Return (X, Y) of the center of cell containing provided text 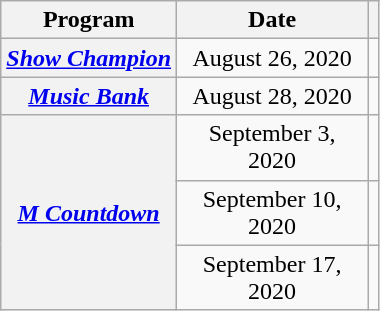
M Countdown (89, 212)
August 28, 2020 (272, 96)
Date (272, 20)
August 26, 2020 (272, 58)
September 17, 2020 (272, 278)
Music Bank (89, 96)
September 10, 2020 (272, 212)
Program (89, 20)
Show Champion (89, 58)
September 3, 2020 (272, 148)
